Find where the given text appears and provide that cell's center as [X, Y] coordinate. 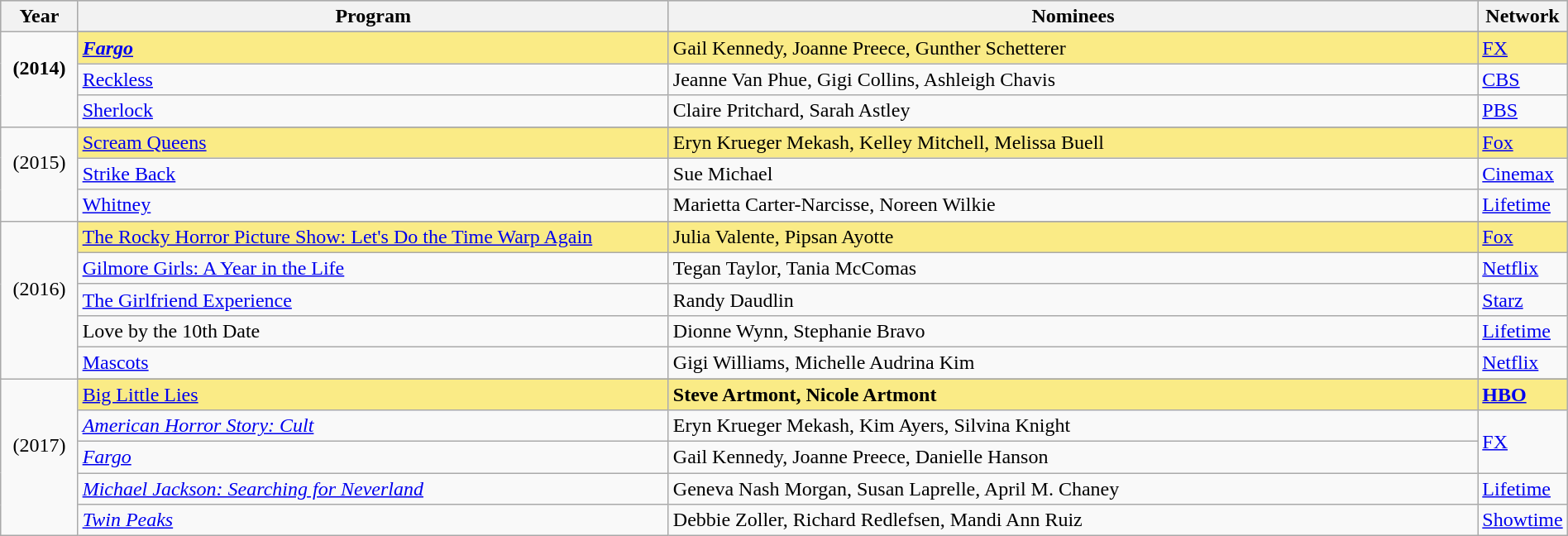
Eryn Krueger Mekash, Kelley Mitchell, Melissa Buell [1073, 142]
Dionne Wynn, Stephanie Bravo [1073, 331]
The Girlfriend Experience [373, 299]
Eryn Krueger Mekash, Kim Ayers, Silvina Knight [1073, 426]
PBS [1523, 111]
Gigi Williams, Michelle Audrina Kim [1073, 362]
Network [1523, 17]
(2014) [40, 79]
Steve Artmont, Nicole Artmont [1073, 395]
Twin Peaks [373, 520]
Claire Pritchard, Sarah Astley [1073, 111]
Geneva Nash Morgan, Susan Laprelle, April M. Chaney [1073, 489]
(2016) [40, 299]
Reckless [373, 79]
(2015) [40, 174]
Gail Kennedy, Joanne Preece, Danielle Hanson [1073, 457]
Jeanne Van Phue, Gigi Collins, Ashleigh Chavis [1073, 79]
Randy Daudlin [1073, 299]
Julia Valente, Pipsan Ayotte [1073, 237]
Mascots [373, 362]
Michael Jackson: Searching for Neverland [373, 489]
Gilmore Girls: A Year in the Life [373, 268]
Love by the 10th Date [373, 331]
Debbie Zoller, Richard Redlefsen, Mandi Ann Ruiz [1073, 520]
(2017) [40, 457]
The Rocky Horror Picture Show: Let's Do the Time Warp Again [373, 237]
Strike Back [373, 174]
Gail Kennedy, Joanne Preece, Gunther Schetterer [1073, 48]
Whitney [373, 205]
Tegan Taylor, Tania McComas [1073, 268]
Sue Michael [1073, 174]
Showtime [1523, 520]
Nominees [1073, 17]
Starz [1523, 299]
Big Little Lies [373, 395]
Scream Queens [373, 142]
Year [40, 17]
Sherlock [373, 111]
HBO [1523, 395]
Cinemax [1523, 174]
Marietta Carter-Narcisse, Noreen Wilkie [1073, 205]
American Horror Story: Cult [373, 426]
Program [373, 17]
CBS [1523, 79]
